Extract the [x, y] coordinate from the center of the cell holding the provided text.  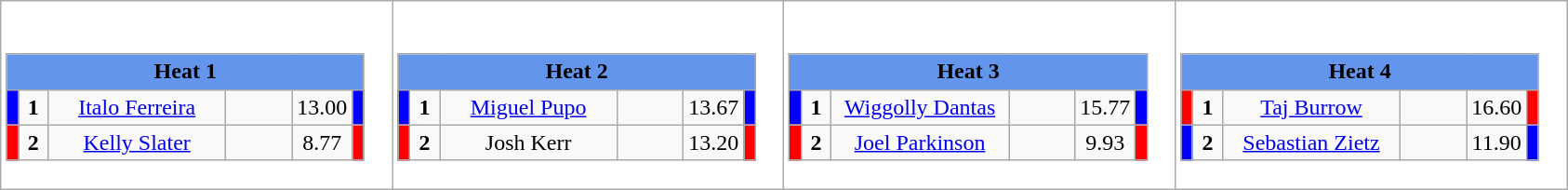
Taj Burrow [1311, 107]
Miguel Pupo [528, 107]
Heat 4 1 Taj Burrow 16.60 2 Sebastian Zietz 11.90 [1371, 95]
16.60 [1497, 107]
Heat 2 1 Miguel Pupo 13.67 2 Josh Kerr 13.20 [588, 95]
Heat 2 [577, 72]
Heat 3 1 Wiggolly Dantas 15.77 2 Joel Parkinson 9.93 [980, 95]
Kelly Slater [138, 142]
13.00 [322, 107]
9.93 [1105, 142]
Italo Ferreira [138, 107]
Wiggolly Dantas [921, 107]
15.77 [1105, 107]
Heat 1 [185, 72]
Sebastian Zietz [1311, 142]
Joel Parkinson [921, 142]
Josh Kerr [528, 142]
11.90 [1497, 142]
13.67 [714, 107]
8.77 [322, 142]
13.20 [714, 142]
Heat 4 [1360, 72]
Heat 3 [968, 72]
Heat 1 1 Italo Ferreira 13.00 2 Kelly Slater 8.77 [197, 95]
